Identify which cell holds the provided text, then report its (X, Y) central coordinate. 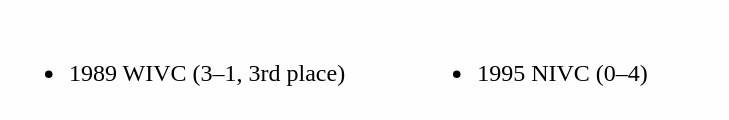
1995 NIVC (0–4) (533, 60)
1989 WIVC (3–1, 3rd place) (178, 60)
